Return the [x, y] coordinate for the center point of the cell that contains the specified text.  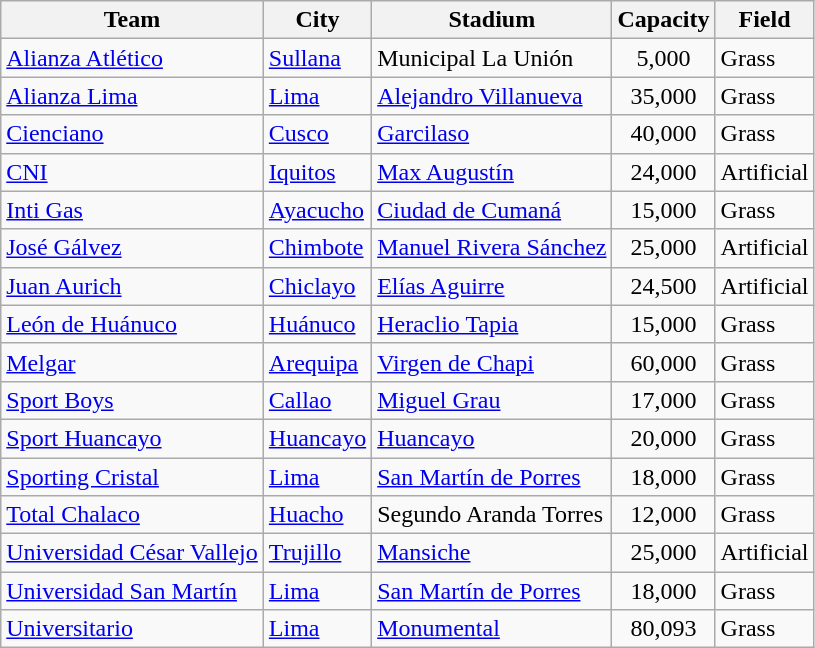
Alejandro Villanueva [492, 96]
Heraclio Tapia [492, 324]
Cusco [317, 134]
Capacity [664, 20]
Ciudad de Cumaná [492, 210]
Callao [317, 400]
Manuel Rivera Sánchez [492, 248]
Miguel Grau [492, 400]
Universidad César Vallejo [132, 553]
Mansiche [492, 553]
Universitario [132, 629]
Segundo Aranda Torres [492, 515]
Huacho [317, 515]
Alianza Atlético [132, 58]
Total Chalaco [132, 515]
Team [132, 20]
12,000 [664, 515]
León de Huánuco [132, 324]
City [317, 20]
Stadium [492, 20]
Chimbote [317, 248]
Universidad San Martín [132, 591]
Field [764, 20]
José Gálvez [132, 248]
Sullana [317, 58]
Ayacucho [317, 210]
35,000 [664, 96]
Max Augustín [492, 172]
Alianza Lima [132, 96]
Trujillo [317, 553]
40,000 [664, 134]
Garcilaso [492, 134]
60,000 [664, 362]
Juan Aurich [132, 286]
24,500 [664, 286]
Sport Huancayo [132, 438]
Inti Gas [132, 210]
Sport Boys [132, 400]
80,093 [664, 629]
17,000 [664, 400]
CNI [132, 172]
Huánuco [317, 324]
Elías Aguirre [492, 286]
Virgen de Chapi [492, 362]
20,000 [664, 438]
Sporting Cristal [132, 477]
Melgar [132, 362]
Iquitos [317, 172]
24,000 [664, 172]
Chiclayo [317, 286]
Arequipa [317, 362]
5,000 [664, 58]
Monumental [492, 629]
Municipal La Unión [492, 58]
Cienciano [132, 134]
